Output the (X, Y) coordinate of the center of the cell containing the given text.  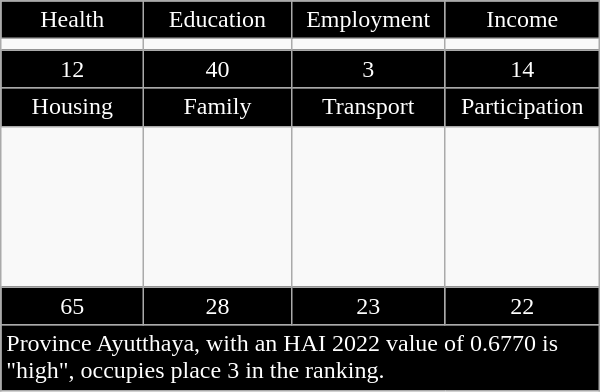
28 (218, 306)
3 (368, 69)
40 (218, 69)
Transport (368, 107)
14 (522, 69)
23 (368, 306)
Participation (522, 107)
65 (72, 306)
Housing (72, 107)
Province Ayutthaya, with an HAI 2022 value of 0.6770 is "high", occupies place 3 in the ranking. (300, 358)
12 (72, 69)
Health (72, 20)
Employment (368, 20)
22 (522, 306)
Income (522, 20)
Family (218, 107)
Education (218, 20)
